Pinpoint the cell where the given text exists, returning its (X, Y) midpoint coordinate. 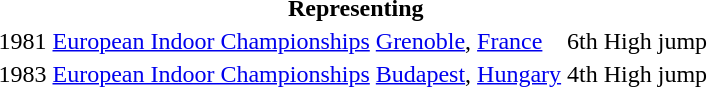
Grenoble, France (468, 41)
6th (583, 41)
European Indoor Championships (211, 41)
